Detect which cell encompasses the target text, then output its [x, y] center coordinate. 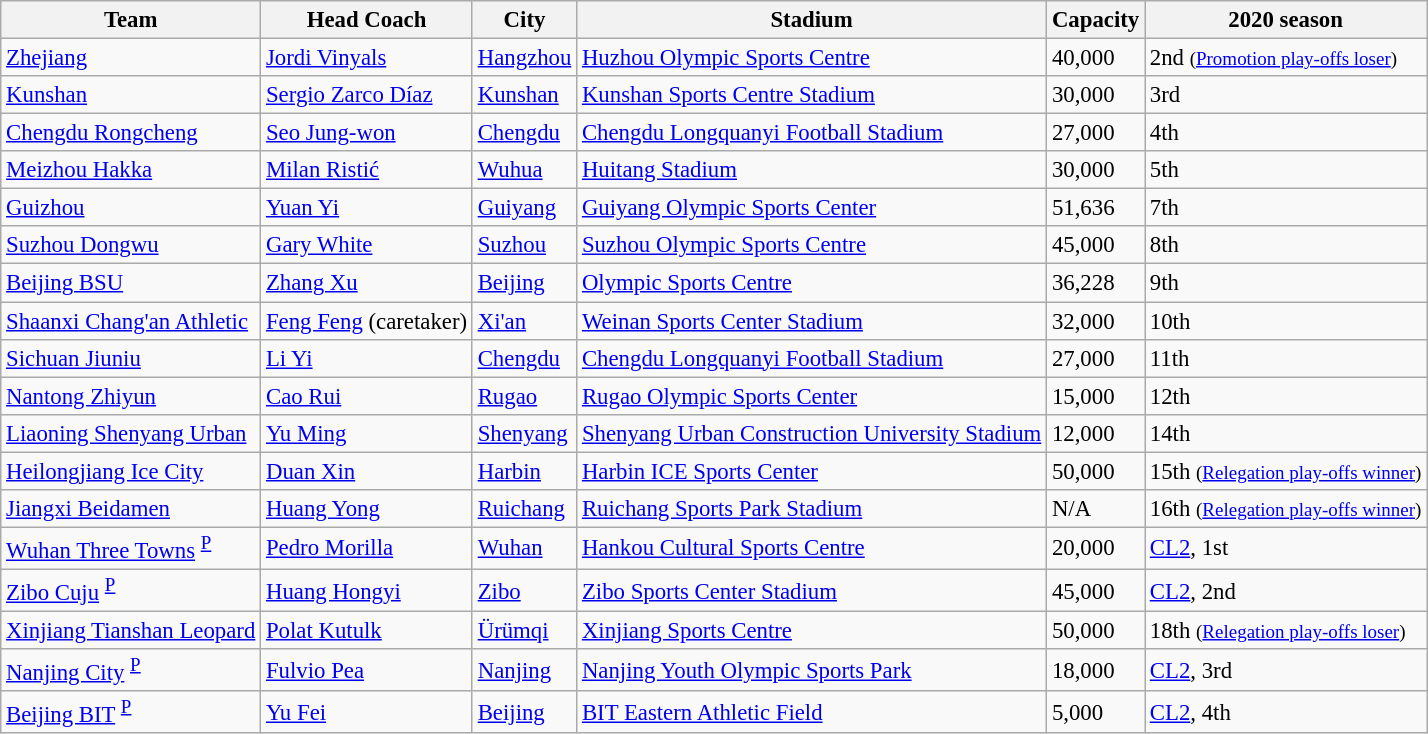
Zibo Cuju P [131, 590]
2nd (Promotion play-offs loser) [1285, 58]
Beijing BIT P [131, 712]
Guiyang [524, 208]
Yu Ming [367, 433]
Rugao Olympic Sports Center [812, 396]
12th [1285, 396]
15th (Relegation play-offs winner) [1285, 471]
Nantong Zhiyun [131, 396]
Harbin ICE Sports Center [812, 471]
5,000 [1096, 712]
Yu Fei [367, 712]
10th [1285, 321]
Rugao [524, 396]
Guizhou [131, 208]
Polat Kutulk [367, 631]
Meizhou Hakka [131, 170]
Huang Yong [367, 509]
9th [1285, 283]
32,000 [1096, 321]
Fulvio Pea [367, 670]
Zhang Xu [367, 283]
Li Yi [367, 358]
City [524, 20]
36,228 [1096, 283]
Heilongjiang Ice City [131, 471]
Nanjing City P [131, 670]
Suzhou [524, 245]
Xi'an [524, 321]
4th [1285, 133]
Cao Rui [367, 396]
Huitang Stadium [812, 170]
Wuhan [524, 548]
Yuan Yi [367, 208]
5th [1285, 170]
Kunshan Sports Centre Stadium [812, 95]
Guiyang Olympic Sports Center [812, 208]
CL2, 3rd [1285, 670]
Wuhua [524, 170]
40,000 [1096, 58]
Jiangxi Beidamen [131, 509]
Olympic Sports Centre [812, 283]
Ürümqi [524, 631]
Gary White [367, 245]
Hangzhou [524, 58]
51,636 [1096, 208]
Huang Hongyi [367, 590]
2020 season [1285, 20]
Weinan Sports Center Stadium [812, 321]
Ruichang Sports Park Stadium [812, 509]
Huzhou Olympic Sports Centre [812, 58]
3rd [1285, 95]
Shaanxi Chang'an Athletic [131, 321]
Seo Jung-won [367, 133]
Harbin [524, 471]
Wuhan Three Towns P [131, 548]
15,000 [1096, 396]
Stadium [812, 20]
CL2, 1st [1285, 548]
Ruichang [524, 509]
7th [1285, 208]
Feng Feng (caretaker) [367, 321]
Suzhou Dongwu [131, 245]
Duan Xin [367, 471]
Zhejiang [131, 58]
Hankou Cultural Sports Centre [812, 548]
Beijing BSU [131, 283]
12,000 [1096, 433]
Xinjiang Tianshan Leopard [131, 631]
Chengdu Rongcheng [131, 133]
Sergio Zarco Díaz [367, 95]
Xinjiang Sports Centre [812, 631]
Liaoning Shenyang Urban [131, 433]
8th [1285, 245]
Zibo [524, 590]
Nanjing Youth Olympic Sports Park [812, 670]
Team [131, 20]
11th [1285, 358]
16th (Relegation play-offs winner) [1285, 509]
Zibo Sports Center Stadium [812, 590]
CL2, 2nd [1285, 590]
Pedro Morilla [367, 548]
BIT Eastern Athletic Field [812, 712]
14th [1285, 433]
Sichuan Jiuniu [131, 358]
N/A [1096, 509]
Jordi Vinyals [367, 58]
Shenyang [524, 433]
Milan Ristić [367, 170]
18,000 [1096, 670]
CL2, 4th [1285, 712]
Nanjing [524, 670]
Capacity [1096, 20]
18th (Relegation play-offs loser) [1285, 631]
20,000 [1096, 548]
Head Coach [367, 20]
Suzhou Olympic Sports Centre [812, 245]
Shenyang Urban Construction University Stadium [812, 433]
